Pinpoint the cell where the given text exists, returning its (x, y) midpoint coordinate. 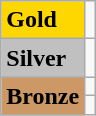
Gold (43, 20)
Silver (43, 58)
Bronze (43, 96)
